Pinpoint the cell where the given text exists, returning its [X, Y] midpoint coordinate. 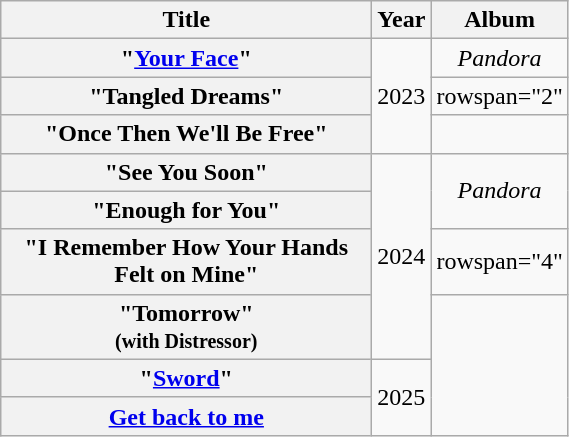
"I Remember How Your Hands Felt on Mine" [186, 262]
Year [402, 20]
Album [500, 20]
Title [186, 20]
rowspan="2" [500, 96]
"Once Then We'll Be Free" [186, 134]
2024 [402, 256]
"Your Face" [186, 58]
"Sword" [186, 378]
"Enough for You" [186, 210]
2025 [402, 397]
rowspan="4" [500, 262]
"Tomorrow"(with Distressor) [186, 326]
"Tangled Dreams" [186, 96]
Get back to me [186, 416]
2023 [402, 96]
"See You Soon" [186, 172]
